Locate the cell with the specified text and output its [X, Y] center coordinate. 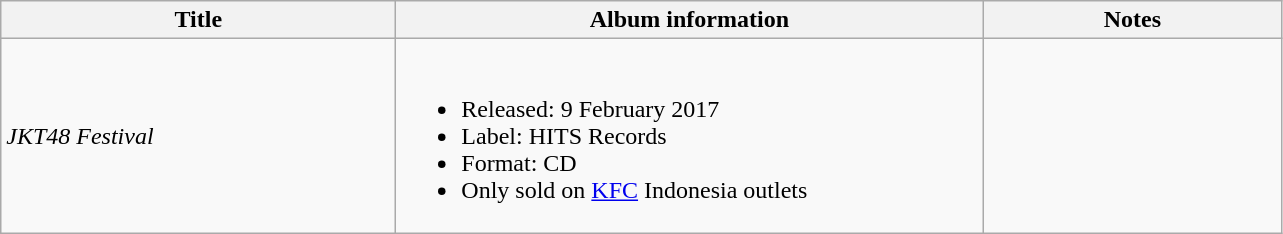
Notes [1132, 20]
Album information [690, 20]
JKT48 Festival [198, 136]
Title [198, 20]
Released: 9 February 2017Label: HITS RecordsFormat: CDOnly sold on KFC Indonesia outlets [690, 136]
